Pinpoint the cell where the given text exists, returning its [X, Y] midpoint coordinate. 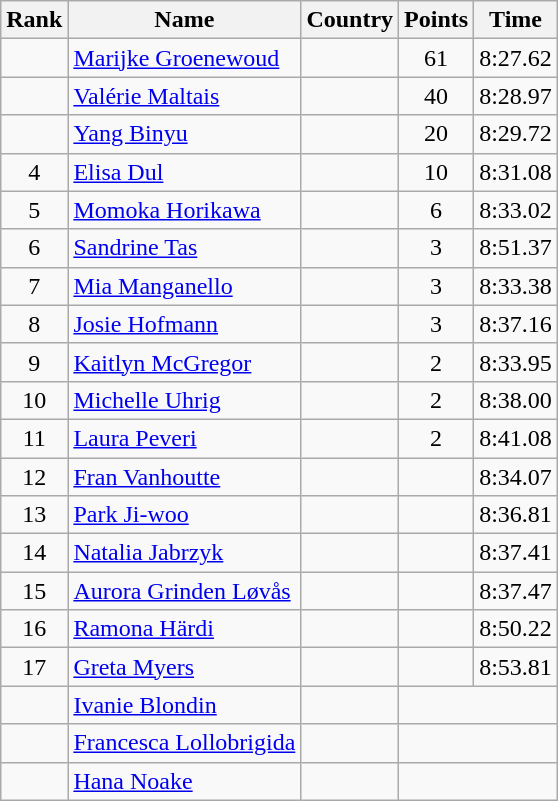
Momoka Horikawa [184, 210]
20 [436, 134]
4 [34, 172]
8:29.72 [516, 134]
Natalia Jabrzyk [184, 553]
Yang Binyu [184, 134]
9 [34, 362]
Park Ji-woo [184, 515]
Elisa Dul [184, 172]
8:33.38 [516, 286]
Ramona Härdi [184, 629]
8:38.00 [516, 400]
Fran Vanhoutte [184, 477]
8:36.81 [516, 515]
Kaitlyn McGregor [184, 362]
Hana Noake [184, 781]
Time [516, 20]
Sandrine Tas [184, 248]
17 [34, 667]
7 [34, 286]
Points [436, 20]
16 [34, 629]
Rank [34, 20]
5 [34, 210]
Josie Hofmann [184, 324]
8:33.95 [516, 362]
Michelle Uhrig [184, 400]
40 [436, 96]
8:50.22 [516, 629]
15 [34, 591]
Ivanie Blondin [184, 705]
Mia Manganello [184, 286]
8:37.16 [516, 324]
13 [34, 515]
61 [436, 58]
Francesca Lollobrigida [184, 743]
8:37.41 [516, 553]
Name [184, 20]
14 [34, 553]
Valérie Maltais [184, 96]
8:53.81 [516, 667]
8:28.97 [516, 96]
Country [350, 20]
8:51.37 [516, 248]
8:27.62 [516, 58]
8:41.08 [516, 438]
8 [34, 324]
Marijke Groenewoud [184, 58]
8:33.02 [516, 210]
12 [34, 477]
11 [34, 438]
8:31.08 [516, 172]
8:34.07 [516, 477]
Aurora Grinden Løvås [184, 591]
Greta Myers [184, 667]
8:37.47 [516, 591]
Laura Peveri [184, 438]
